Detect which cell encompasses the target text, then output its [x, y] center coordinate. 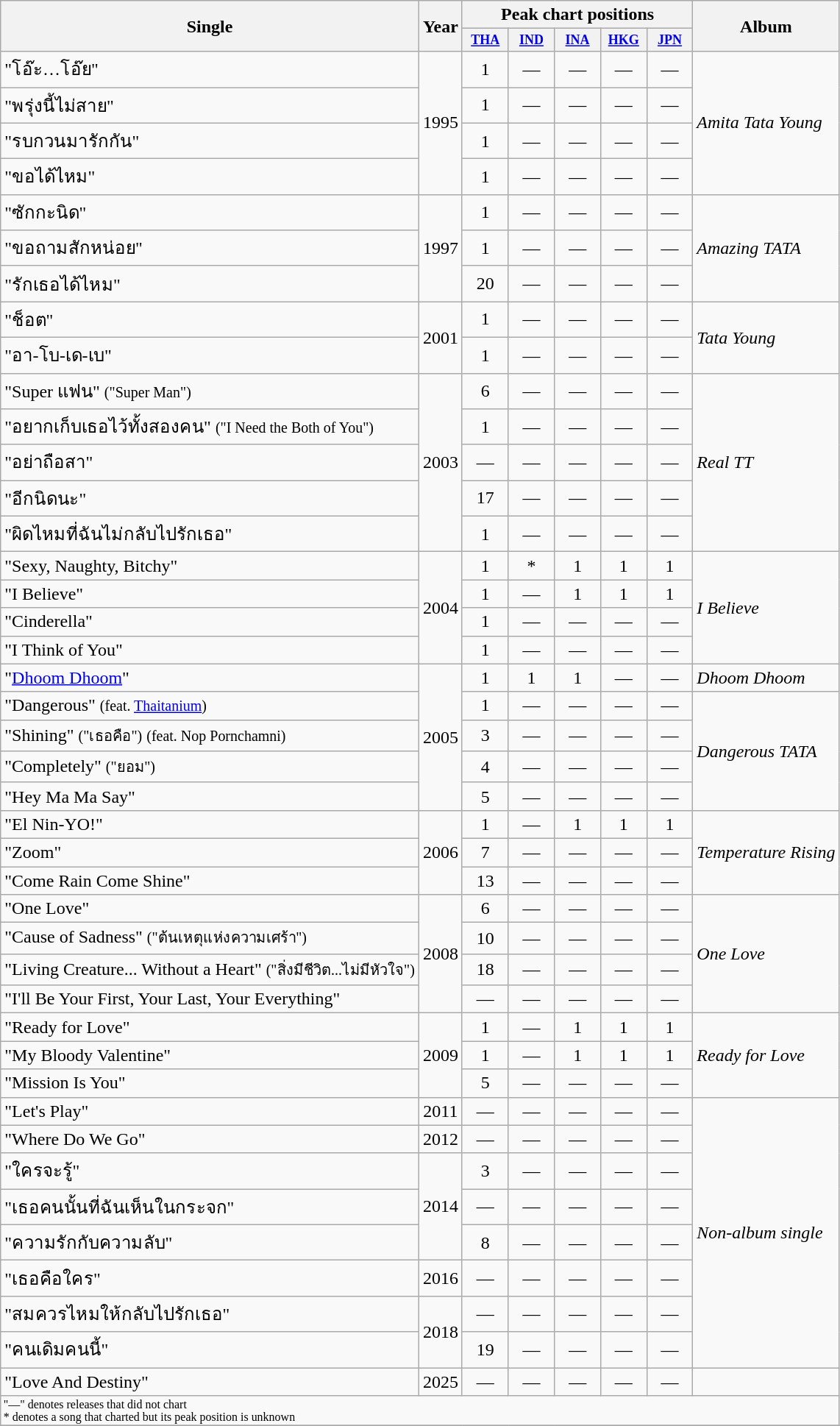
"ช็อต" [210, 319]
18 [485, 970]
"รักเธอได้ไหม" [210, 284]
"ใครจะรู้" [210, 1171]
7 [485, 852]
* [531, 566]
10 [485, 939]
"Zoom" [210, 852]
"Cinderella" [210, 622]
2011 [440, 1111]
2009 [440, 1055]
"เธอคือใคร" [210, 1279]
"Ready for Love" [210, 1027]
"I Think of You" [210, 650]
"ผิดไหมที่ฉันไม่กลับไปรักเธอ" [210, 534]
"Hey Ma Ma Say" [210, 796]
"Love And Destiny" [210, 1382]
"—" denotes releases that did not chart* denotes a song that charted but its peak position is unknown [420, 1411]
Ready for Love [766, 1055]
"Where Do We Go" [210, 1139]
"Mission Is You" [210, 1083]
Dangerous TATA [766, 751]
"Living Creature... Without a Heart" ("สิ่งมีชีวิต...ไม่มีหัวใจ") [210, 970]
"El Nin-YO!" [210, 824]
13 [485, 881]
"ขอถามสักหน่อย" [210, 249]
Album [766, 26]
Amazing TATA [766, 248]
20 [485, 284]
1997 [440, 248]
I Believe [766, 608]
"I'll Be Your First, Your Last, Your Everything" [210, 999]
Year [440, 26]
HKG [624, 40]
2012 [440, 1139]
"พรุ่งนี้ไม่สาย" [210, 106]
"Shining" ("เธอคือ") (feat. Nop Pornchamni) [210, 736]
2025 [440, 1382]
Non-album single [766, 1232]
Single [210, 26]
"ซักกะนิด" [210, 212]
2005 [440, 737]
"รบกวนมารักกัน" [210, 141]
INA [578, 40]
Amita Tata Young [766, 123]
"อยากเก็บเธอไว้ทั้งสองคน" ("I Need the Both of You") [210, 427]
"โอ๊ะ…โอ๊ย" [210, 69]
JPN [669, 40]
2008 [440, 954]
2001 [440, 337]
8 [485, 1242]
Dhoom Dhoom [766, 678]
"อีกนิดนะ" [210, 499]
Peak chart positions [577, 15]
"ขอได้ไหม" [210, 177]
"เธอคนนั้นที่ฉันเห็นในกระจก" [210, 1207]
"One Love" [210, 909]
"คนเดิมคนนี้" [210, 1349]
2006 [440, 852]
Temperature Rising [766, 852]
"Super แฟน" ("Super Man") [210, 391]
Tata Young [766, 337]
"อย่าถือสา" [210, 462]
2016 [440, 1279]
"Dangerous" (feat. Thaitanium) [210, 706]
"อา-โบ-เด-เบ" [210, 355]
"My Bloody Valentine" [210, 1055]
"Cause of Sadness" ("ต้นเหตุแห่งความเศร้า") [210, 939]
4 [485, 767]
19 [485, 1349]
2014 [440, 1207]
2003 [440, 462]
"สมควรไหมให้กลับไปรักเธอ" [210, 1314]
Real TT [766, 462]
1995 [440, 123]
17 [485, 499]
One Love [766, 954]
"Come Rain Come Shine" [210, 881]
IND [531, 40]
"I Believe" [210, 594]
"ความรักกับความลับ" [210, 1242]
2018 [440, 1332]
2004 [440, 608]
"Sexy, Naughty, Bitchy" [210, 566]
"Dhoom Dhoom" [210, 678]
"Let's Play" [210, 1111]
"Completely" ("ยอม") [210, 767]
THA [485, 40]
